Return the [X, Y] coordinate for the center point of the cell that contains the specified text.  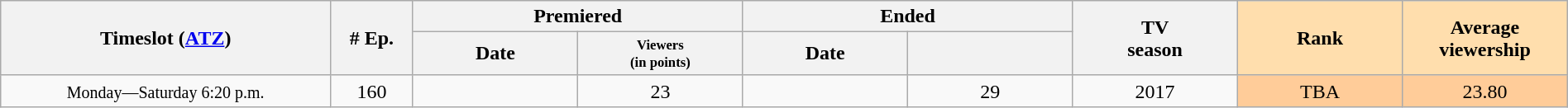
Average viewership [1485, 38]
29 [989, 91]
# Ep. [372, 38]
Monday—Saturday 6:20 p.m. [165, 91]
2017 [1154, 91]
Ended [908, 16]
Timeslot (ATZ) [165, 38]
160 [372, 91]
23 [660, 91]
TVseason [1154, 38]
TBA [1320, 91]
Premiered [577, 16]
Viewers(in points) [660, 54]
23.80 [1485, 91]
Rank [1320, 38]
